Return (X, Y) of the center of cell containing provided text 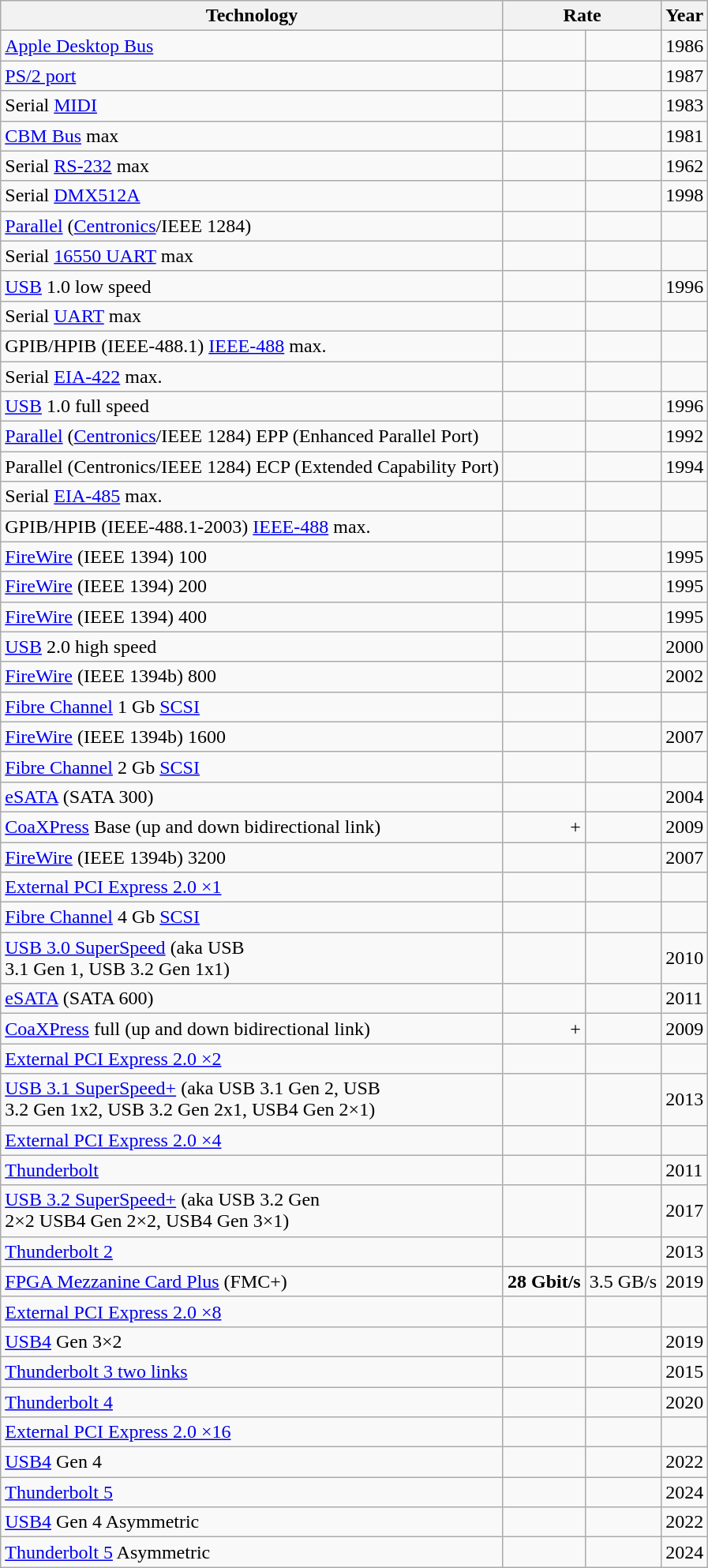
USB4 Gen 3×2 (253, 1341)
2000 (685, 647)
Rate (582, 16)
1992 (685, 437)
Serial RS-232 max (253, 166)
Parallel (Centronics/IEEE 1284) (253, 226)
Thunderbolt 4 (253, 1401)
Thunderbolt 5 (253, 1492)
2002 (685, 677)
USB4 Gen 4 Asymmetric (253, 1522)
Parallel (Centronics/IEEE 1284) EPP (Enhanced Parallel Port) (253, 437)
FireWire (IEEE 1394) 100 (253, 557)
Parallel (Centronics/IEEE 1284) ECP (Extended Capability Port) (253, 467)
FPGA Mezzanine Card Plus (FMC+) (253, 1281)
USB4 Gen 4 (253, 1462)
Thunderbolt 2 (253, 1251)
2010 (685, 958)
External PCI Express 2.0 ×2 (253, 1059)
External PCI Express 2.0 ×4 (253, 1140)
Serial UART max (253, 316)
1994 (685, 467)
1983 (685, 106)
CoaXPress Base (up and down bidirectional link) (253, 827)
Serial EIA-422 max. (253, 377)
PS/2 port (253, 76)
USB 1.0 low speed (253, 286)
Fibre Channel 1 Gb SCSI (253, 707)
Serial EIA-485 max. (253, 497)
Fibre Channel 4 Gb SCSI (253, 917)
1981 (685, 136)
FireWire (IEEE 1394b) 1600 (253, 737)
1962 (685, 166)
2015 (685, 1371)
USB 3.2 SuperSpeed+ (aka USB 3.2 Gen2×2 USB4 Gen 2×2, USB4 Gen 3×1) (253, 1211)
USB 3.1 SuperSpeed+ (aka USB 3.1 Gen 2, USB3.2 Gen 1x2, USB 3.2 Gen 2x1, USB4 Gen 2×1) (253, 1099)
2017 (685, 1211)
FireWire (IEEE 1394b) 800 (253, 677)
Thunderbolt 3 two links (253, 1371)
GPIB/HPIB (IEEE-488.1-2003) IEEE-488 max. (253, 527)
Fibre Channel 2 Gb SCSI (253, 767)
Thunderbolt (253, 1170)
FireWire (IEEE 1394) 400 (253, 617)
Serial DMX512A (253, 196)
2020 (685, 1401)
eSATA (SATA 600) (253, 999)
Year (685, 16)
USB 1.0 full speed (253, 407)
External PCI Express 2.0 ×8 (253, 1311)
1986 (685, 46)
Serial MIDI (253, 106)
3.5 GB/s (623, 1281)
USB 2.0 high speed (253, 647)
1987 (685, 76)
FireWire (IEEE 1394) 200 (253, 587)
Apple Desktop Bus (253, 46)
Serial 16550 UART max (253, 256)
External PCI Express 2.0 ×16 (253, 1432)
2004 (685, 797)
External PCI Express 2.0 ×1 (253, 887)
Thunderbolt 5 Asymmetric (253, 1552)
1998 (685, 196)
CoaXPress full (up and down bidirectional link) (253, 1029)
GPIB/HPIB (IEEE-488.1) IEEE-488 max. (253, 346)
CBM Bus max (253, 136)
eSATA (SATA 300) (253, 797)
28 Gbit/s (544, 1281)
USB 3.0 SuperSpeed (aka USB3.1 Gen 1, USB 3.2 Gen 1x1) (253, 958)
FireWire (IEEE 1394b) 3200 (253, 857)
Technology (253, 16)
